Pinpoint the cell where the given text exists, returning its (X, Y) midpoint coordinate. 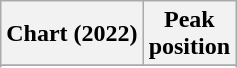
Chart (2022) (72, 34)
Peakposition (189, 34)
